Find where the given text appears and provide that cell's center as (X, Y) coordinate. 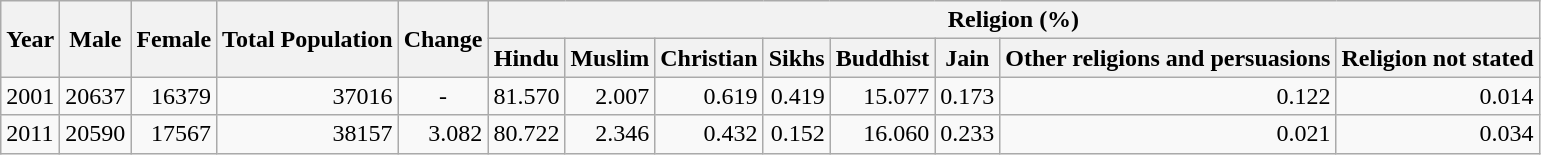
Female (174, 39)
0.014 (1438, 96)
0.432 (709, 134)
2001 (30, 96)
Change (443, 39)
Jain (968, 58)
3.082 (443, 134)
Year (30, 39)
16.060 (882, 134)
Male (96, 39)
2011 (30, 134)
15.077 (882, 96)
0.152 (796, 134)
0.034 (1438, 134)
Other religions and persuasions (1168, 58)
0.173 (968, 96)
Muslim (610, 58)
Hindu (526, 58)
Religion not stated (1438, 58)
20590 (96, 134)
80.722 (526, 134)
0.021 (1168, 134)
Buddhist (882, 58)
Sikhs (796, 58)
37016 (308, 96)
81.570 (526, 96)
- (443, 96)
2.007 (610, 96)
2.346 (610, 134)
0.233 (968, 134)
17567 (174, 134)
Religion (%) (1014, 20)
0.122 (1168, 96)
38157 (308, 134)
Christian (709, 58)
0.619 (709, 96)
Total Population (308, 39)
0.419 (796, 96)
16379 (174, 96)
20637 (96, 96)
